Provide the [X, Y] coordinate of the cell's center where the given text is located.  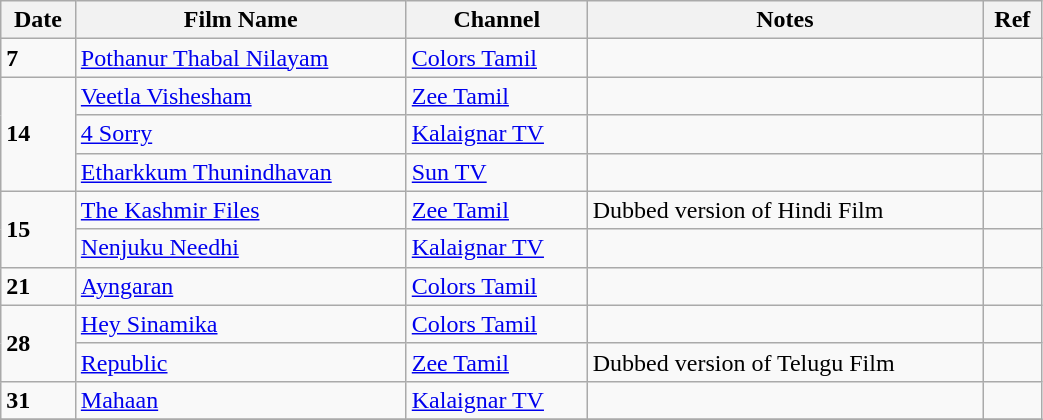
Ayngaran [240, 286]
Dubbed version of Telugu Film [784, 362]
Notes [784, 20]
Mahaan [240, 400]
Channel [496, 20]
Dubbed version of Hindi Film [784, 210]
Ref [1012, 20]
7 [38, 58]
Republic [240, 362]
31 [38, 400]
Date [38, 20]
Sun TV [496, 172]
Veetla Vishesham [240, 96]
Nenjuku Needhi [240, 248]
Pothanur Thabal Nilayam [240, 58]
4 Sorry [240, 134]
Hey Sinamika [240, 324]
28 [38, 343]
21 [38, 286]
14 [38, 134]
Film Name [240, 20]
15 [38, 229]
The Kashmir Files [240, 210]
Etharkkum Thunindhavan [240, 172]
